Return (x, y) of the center of cell containing provided text 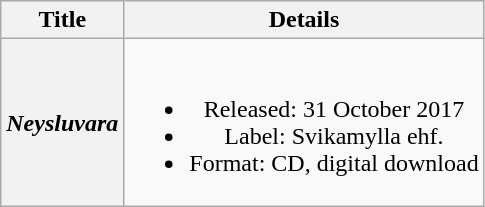
Neysluvara (62, 122)
Details (304, 20)
Released: 31 October 2017Label: Svikamylla ehf.Format: CD, digital download (304, 122)
Title (62, 20)
